Scan for the cell matching the given text and deliver its [X, Y] coordinate at center. 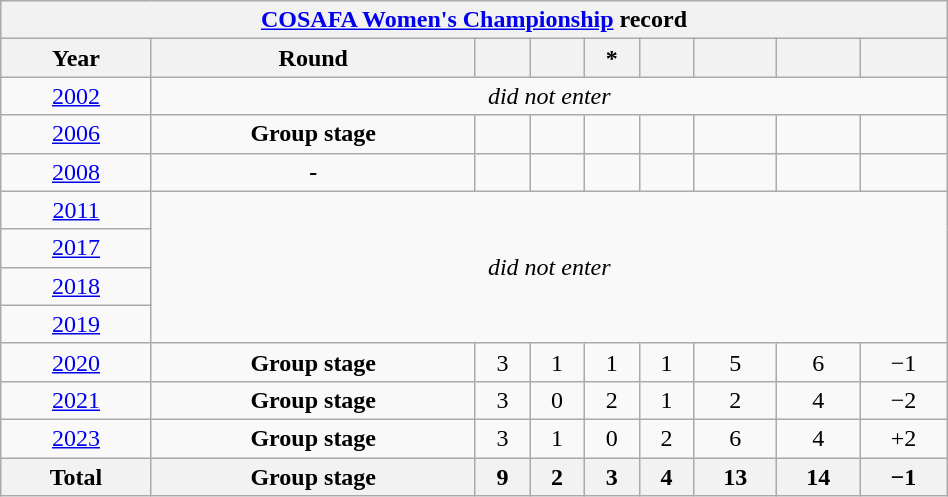
14 [818, 477]
2019 [76, 324]
COSAFA Women's Championship record [474, 20]
2002 [76, 96]
2017 [76, 248]
−2 [904, 400]
13 [736, 477]
* [612, 58]
- [313, 172]
2020 [76, 362]
5 [736, 362]
2008 [76, 172]
Total [76, 477]
2021 [76, 400]
2011 [76, 210]
Year [76, 58]
2023 [76, 438]
Round [313, 58]
9 [502, 477]
+2 [904, 438]
2006 [76, 134]
2018 [76, 286]
